Pinpoint the cell where the given text exists, returning its [X, Y] midpoint coordinate. 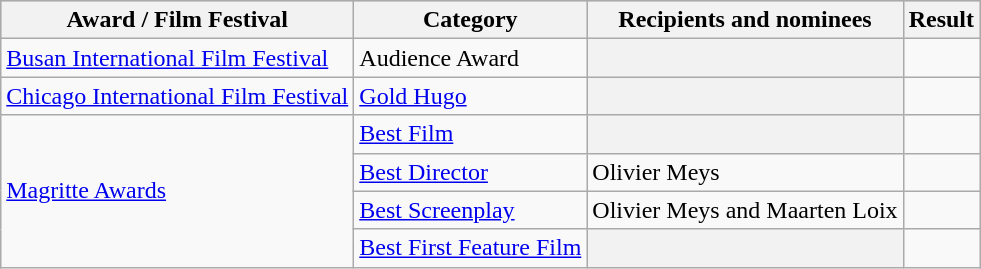
Audience Award [470, 58]
Award / Film Festival [178, 20]
Best Screenplay [470, 210]
Category [470, 20]
Busan International Film Festival [178, 58]
Gold Hugo [470, 96]
Recipients and nominees [745, 20]
Best Film [470, 134]
Chicago International Film Festival [178, 96]
Magritte Awards [178, 191]
Best First Feature Film [470, 248]
Best Director [470, 172]
Olivier Meys and Maarten Loix [745, 210]
Result [941, 20]
Olivier Meys [745, 172]
